Scan for the cell matching the given text and deliver its [X, Y] coordinate at center. 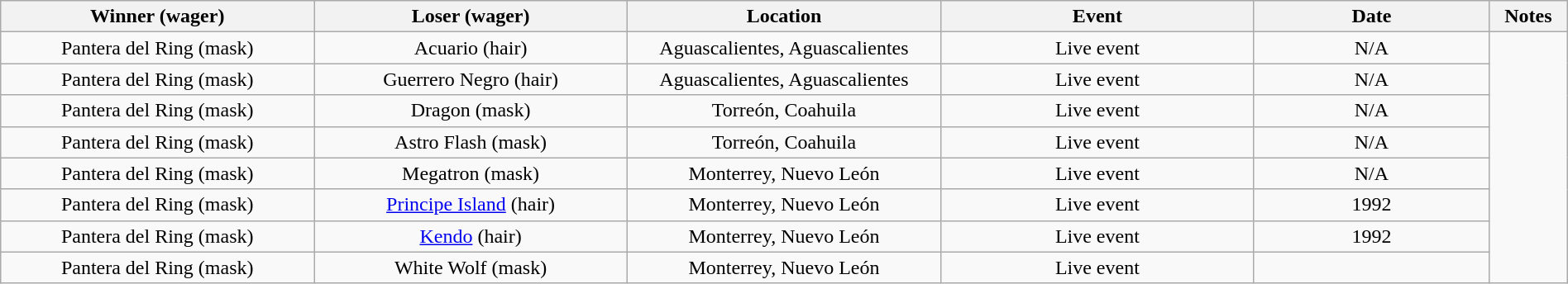
Principe Island (hair) [471, 205]
Event [1097, 17]
Loser (wager) [471, 17]
White Wolf (mask) [471, 267]
Acuario (hair) [471, 48]
Notes [1528, 17]
Megatron (mask) [471, 173]
Dragon (mask) [471, 111]
Astro Flash (mask) [471, 142]
Date [1371, 17]
Guerrero Negro (hair) [471, 79]
Location [784, 17]
Kendo (hair) [471, 236]
Winner (wager) [157, 17]
